Detect which cell encompasses the target text, then output its [x, y] center coordinate. 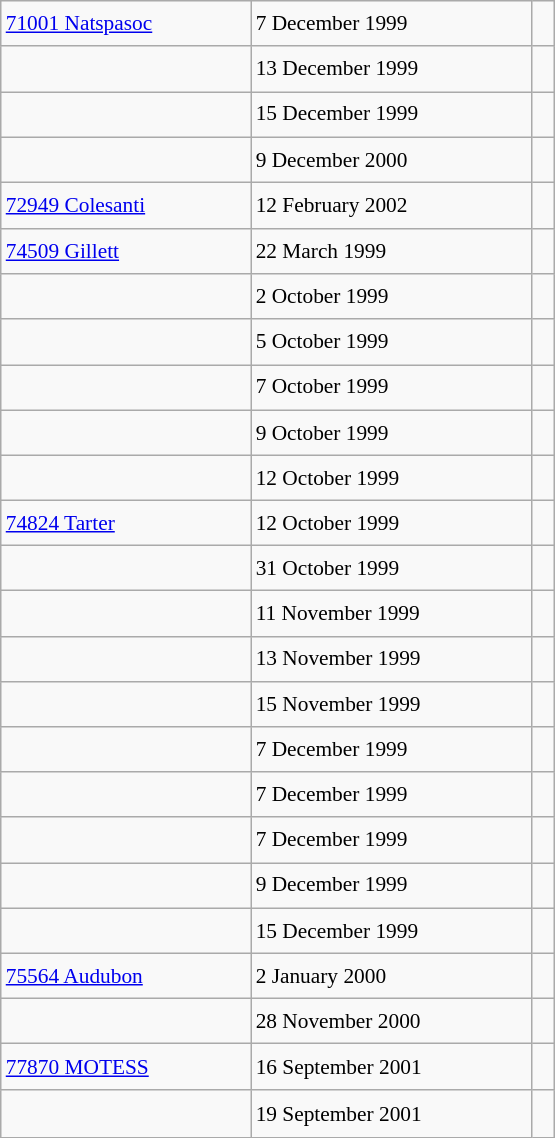
2 October 1999 [392, 296]
15 November 1999 [392, 704]
9 December 2000 [392, 160]
5 October 1999 [392, 342]
74824 Tarter [126, 522]
11 November 1999 [392, 614]
13 December 1999 [392, 68]
77870 MOTESS [126, 1068]
31 October 1999 [392, 568]
28 November 2000 [392, 1020]
12 February 2002 [392, 206]
71001 Natspasoc [126, 24]
72949 Colesanti [126, 206]
16 September 2001 [392, 1068]
74509 Gillett [126, 252]
7 October 1999 [392, 388]
19 September 2001 [392, 1114]
22 March 1999 [392, 252]
75564 Audubon [126, 976]
13 November 1999 [392, 658]
9 December 1999 [392, 884]
2 January 2000 [392, 976]
9 October 1999 [392, 432]
